Return [x, y] of the center of cell containing provided text 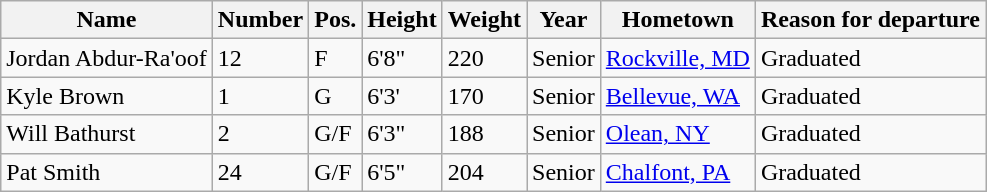
Number [260, 20]
Kyle Brown [107, 96]
Pat Smith [107, 172]
Jordan Abdur-Ra'oof [107, 58]
220 [484, 58]
1 [260, 96]
Hometown [678, 20]
6'8" [402, 58]
G [336, 96]
6'5" [402, 172]
12 [260, 58]
Year [564, 20]
6'3" [402, 134]
F [336, 58]
Pos. [336, 20]
Rockville, MD [678, 58]
Will Bathurst [107, 134]
2 [260, 134]
Name [107, 20]
Olean, NY [678, 134]
24 [260, 172]
Chalfont, PA [678, 172]
204 [484, 172]
170 [484, 96]
188 [484, 134]
Reason for departure [870, 20]
Bellevue, WA [678, 96]
6'3' [402, 96]
Height [402, 20]
Weight [484, 20]
